Detect which cell encompasses the target text, then output its [X, Y] center coordinate. 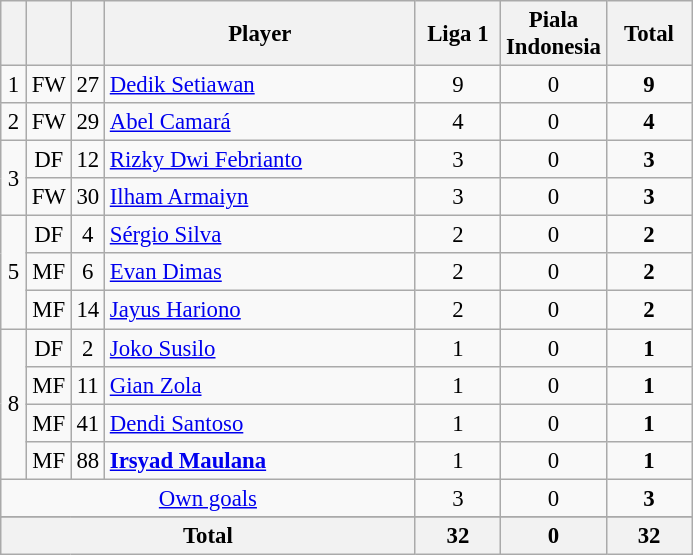
Rizky Dwi Febrianto [260, 160]
30 [88, 197]
Dendi Santoso [260, 423]
Jayus Hariono [260, 310]
12 [88, 160]
Player [260, 34]
Sérgio Silva [260, 235]
27 [88, 85]
Ilham Armaiyn [260, 197]
6 [88, 273]
Irsyad Maulana [260, 460]
Gian Zola [260, 385]
Joko Susilo [260, 348]
5 [14, 272]
Own goals [208, 498]
14 [88, 310]
Liga 1 [458, 34]
8 [14, 404]
Abel Camará [260, 122]
29 [88, 122]
11 [88, 385]
Dedik Setiawan [260, 85]
41 [88, 423]
88 [88, 460]
Evan Dimas [260, 273]
Piala Indonesia [554, 34]
